Scan for the cell matching the given text and deliver its [x, y] coordinate at center. 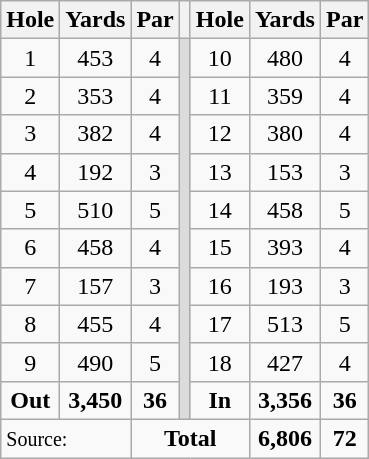
453 [96, 58]
16 [220, 286]
Out [30, 400]
455 [96, 324]
157 [96, 286]
153 [284, 172]
6 [30, 248]
513 [284, 324]
7 [30, 286]
8 [30, 324]
3,450 [96, 400]
193 [284, 286]
3,356 [284, 400]
Total [190, 438]
393 [284, 248]
380 [284, 134]
480 [284, 58]
359 [284, 96]
10 [220, 58]
490 [96, 362]
6,806 [284, 438]
14 [220, 210]
13 [220, 172]
192 [96, 172]
15 [220, 248]
Source: [66, 438]
18 [220, 362]
11 [220, 96]
17 [220, 324]
72 [344, 438]
In [220, 400]
427 [284, 362]
12 [220, 134]
382 [96, 134]
1 [30, 58]
510 [96, 210]
9 [30, 362]
353 [96, 96]
2 [30, 96]
